Find where the given text appears and provide that cell's center as [X, Y] coordinate. 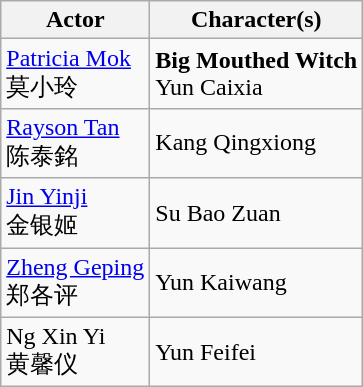
Yun Kaiwang [256, 283]
Kang Qingxiong [256, 143]
Actor [76, 20]
Ng Xin Yi 黄馨仪 [76, 352]
Zheng Geping 郑各评 [76, 283]
Rayson Tan 陈泰銘 [76, 143]
Character(s) [256, 20]
Jin Yinji 金银姬 [76, 213]
Su Bao Zuan [256, 213]
Yun Feifei [256, 352]
Big Mouthed Witch Yun Caixia [256, 74]
Patricia Mok 莫小玲 [76, 74]
